Return the (x, y) coordinate for the center point of the cell that contains the specified text.  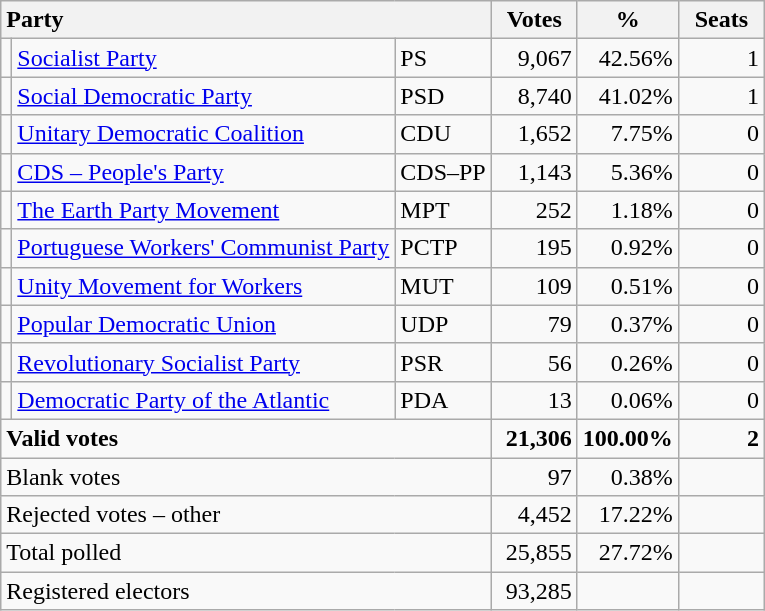
41.02% (628, 96)
MPT (443, 210)
0.37% (628, 324)
17.22% (628, 515)
The Earth Party Movement (204, 210)
93,285 (534, 591)
Popular Democratic Union (204, 324)
5.36% (628, 172)
0.51% (628, 286)
0.92% (628, 248)
CDS–PP (443, 172)
79 (534, 324)
27.72% (628, 553)
56 (534, 362)
13 (534, 400)
9,067 (534, 58)
195 (534, 248)
Unity Movement for Workers (204, 286)
97 (534, 477)
Valid votes (246, 438)
Revolutionary Socialist Party (204, 362)
109 (534, 286)
0.26% (628, 362)
Registered electors (246, 591)
Socialist Party (204, 58)
252 (534, 210)
PSR (443, 362)
CDU (443, 134)
8,740 (534, 96)
42.56% (628, 58)
Portuguese Workers' Communist Party (204, 248)
Seats (721, 20)
Unitary Democratic Coalition (204, 134)
UDP (443, 324)
4,452 (534, 515)
PDA (443, 400)
PCTP (443, 248)
Social Democratic Party (204, 96)
0.06% (628, 400)
100.00% (628, 438)
PSD (443, 96)
MUT (443, 286)
Party (246, 20)
% (628, 20)
0.38% (628, 477)
Blank votes (246, 477)
Rejected votes – other (246, 515)
1,143 (534, 172)
Democratic Party of the Atlantic (204, 400)
Total polled (246, 553)
1,652 (534, 134)
Votes (534, 20)
21,306 (534, 438)
7.75% (628, 134)
CDS – People's Party (204, 172)
25,855 (534, 553)
2 (721, 438)
1.18% (628, 210)
PS (443, 58)
